Capture the cell that displays the provided text and extract its (x, y) central coordinate. 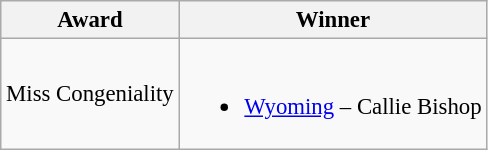
Wyoming – Callie Bishop (333, 94)
Winner (333, 20)
Miss Congeniality (90, 94)
Award (90, 20)
